From the cell containing the given text, extract its center point as [X, Y] coordinate. 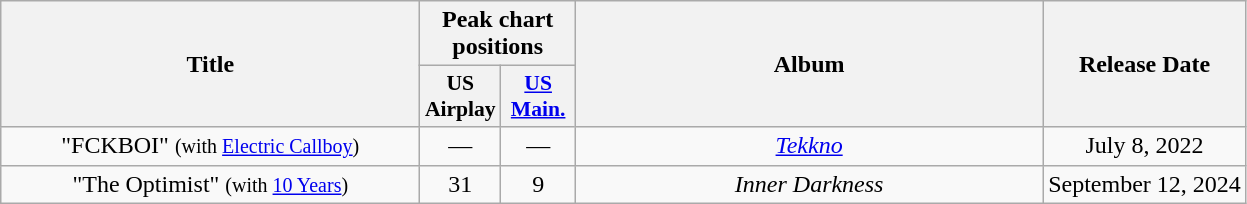
31 [460, 184]
"FCKBOI" (with Electric Callboy) [210, 146]
Title [210, 64]
"The Optimist" (with 10 Years) [210, 184]
9 [538, 184]
September 12, 2024 [1145, 184]
July 8, 2022 [1145, 146]
Release Date [1145, 64]
Album [810, 64]
USAirplay [460, 96]
Inner Darkness [810, 184]
Tekkno [810, 146]
Peak chart positions [498, 34]
USMain. [538, 96]
